Identify which cell holds the provided text, then report its (X, Y) central coordinate. 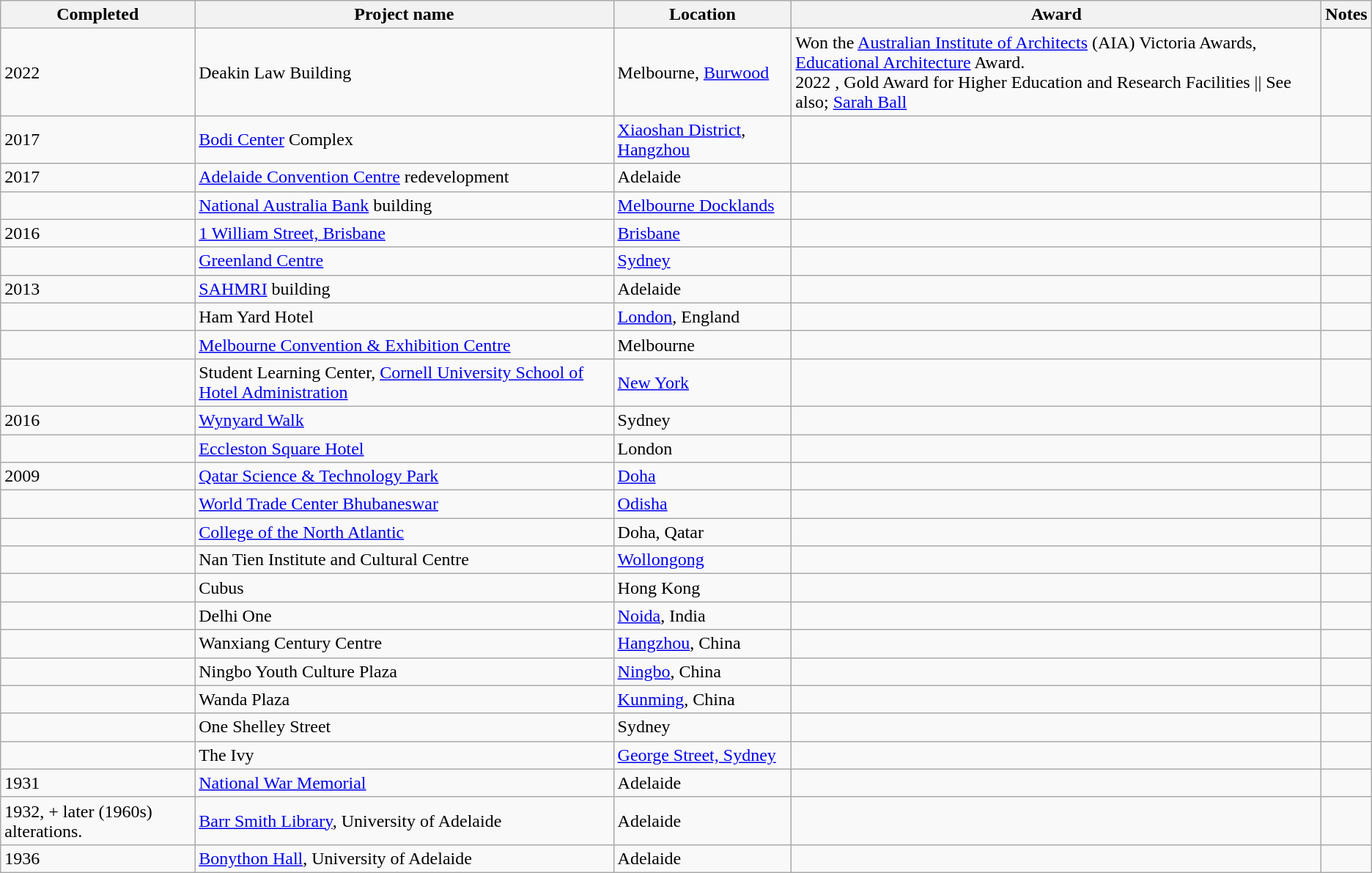
Completed (98, 15)
2013 (98, 289)
1936 (98, 858)
Barr Smith Library, University of Adelaide (405, 821)
One Shelley Street (405, 727)
Deakin Law Building (405, 72)
2009 (98, 476)
London (702, 448)
Project name (405, 15)
Wanda Plaza (405, 699)
Bodi Center Complex (405, 139)
Melbourne (702, 345)
1932, + later (1960s) alterations. (98, 821)
Doha, Qatar (702, 532)
Odisha (702, 504)
Award (1057, 15)
Nan Tien Institute and Cultural Centre (405, 560)
Xiaoshan District, Hangzhou (702, 139)
Adelaide Convention Centre redevelopment (405, 177)
George Street, Sydney (702, 755)
London, England (702, 317)
World Trade Center Bhubaneswar (405, 504)
Hangzhou, China (702, 644)
Student Learning Center, Cornell University School of Hotel Administration (405, 383)
Melbourne Docklands (702, 205)
Greenland Centre (405, 261)
SAHMRI building (405, 289)
Brisbane (702, 233)
Ningbo Youth Culture Plaza (405, 671)
Melbourne Convention & Exhibition Centre (405, 345)
The Ivy (405, 755)
Wanxiang Century Centre (405, 644)
1 William Street, Brisbane (405, 233)
Notes (1346, 15)
Melbourne, Burwood (702, 72)
College of the North Atlantic (405, 532)
New York (702, 383)
Ningbo, China (702, 671)
Ham Yard Hotel (405, 317)
Noida, India (702, 616)
Kunming, China (702, 699)
Wollongong (702, 560)
1931 (98, 783)
Eccleston Square Hotel (405, 448)
National Australia Bank building (405, 205)
Qatar Science & Technology Park (405, 476)
Doha (702, 476)
Location (702, 15)
Wynyard Walk (405, 420)
Delhi One (405, 616)
Hong Kong (702, 588)
Bonython Hall, University of Adelaide (405, 858)
National War Memorial (405, 783)
2022 (98, 72)
Cubus (405, 588)
